Find where the given text appears and provide that cell's center as [X, Y] coordinate. 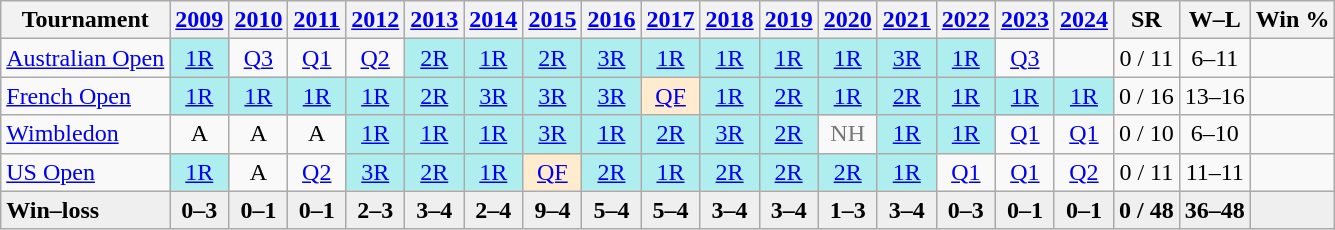
2–3 [376, 210]
2019 [788, 20]
SR [1146, 20]
2024 [1084, 20]
US Open [86, 172]
2–4 [494, 210]
2011 [317, 20]
2013 [434, 20]
2015 [552, 20]
13–16 [1214, 96]
2009 [200, 20]
Win % [1292, 20]
6–10 [1214, 134]
French Open [86, 96]
2021 [906, 20]
Tournament [86, 20]
2023 [1024, 20]
2022 [966, 20]
2016 [612, 20]
2012 [376, 20]
NH [848, 134]
9–4 [552, 210]
6–11 [1214, 58]
2010 [258, 20]
Win–loss [86, 210]
2017 [670, 20]
0 / 48 [1146, 210]
2020 [848, 20]
2014 [494, 20]
36–48 [1214, 210]
11–11 [1214, 172]
2018 [730, 20]
Australian Open [86, 58]
Wimbledon [86, 134]
0 / 10 [1146, 134]
W–L [1214, 20]
0 / 16 [1146, 96]
1–3 [848, 210]
